Extract the (X, Y) coordinate from the center of the cell holding the provided text.  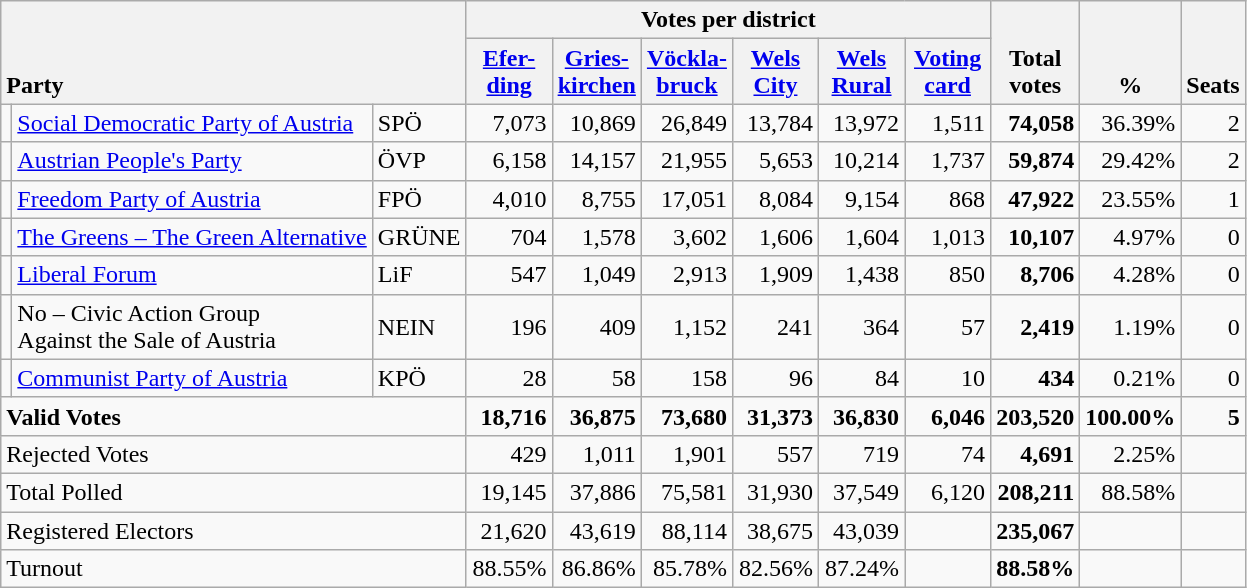
Registered Electors (234, 531)
KPÖ (419, 378)
58 (596, 378)
1,013 (948, 237)
43,619 (596, 531)
1,011 (596, 454)
87.24% (862, 569)
36,830 (862, 416)
4.28% (1130, 275)
88,114 (686, 531)
14,157 (596, 161)
Total Polled (234, 492)
The Greens – The Green Alternative (192, 237)
Turnout (234, 569)
37,549 (862, 492)
59,874 (1036, 161)
Gries-kirchen (596, 72)
8,755 (596, 199)
1,737 (948, 161)
235,067 (1036, 531)
13,784 (775, 123)
1.19% (1130, 326)
31,373 (775, 416)
547 (509, 275)
Austrian People's Party (192, 161)
1,606 (775, 237)
84 (862, 378)
1,152 (686, 326)
Votingcard (948, 72)
10,214 (862, 161)
4.97% (1130, 237)
Votes per district (728, 20)
WelsCity (775, 72)
6,158 (509, 161)
26,849 (686, 123)
37,886 (596, 492)
409 (596, 326)
Freedom Party of Austria (192, 199)
74 (948, 454)
704 (509, 237)
4,010 (509, 199)
85.78% (686, 569)
4,691 (1036, 454)
Valid Votes (234, 416)
Totalvotes (1036, 52)
No – Civic Action GroupAgainst the Sale of Austria (192, 326)
21,620 (509, 531)
47,922 (1036, 199)
10 (948, 378)
1,901 (686, 454)
10,107 (1036, 237)
1,438 (862, 275)
Rejected Votes (234, 454)
100.00% (1130, 416)
719 (862, 454)
% (1130, 52)
203,520 (1036, 416)
57 (948, 326)
88.55% (509, 569)
75,581 (686, 492)
2,913 (686, 275)
SPÖ (419, 123)
WelsRural (862, 72)
5,653 (775, 161)
23.55% (1130, 199)
8,084 (775, 199)
Social Democratic Party of Austria (192, 123)
NEIN (419, 326)
96 (775, 378)
2.25% (1130, 454)
31,930 (775, 492)
13,972 (862, 123)
73,680 (686, 416)
208,211 (1036, 492)
36.39% (1130, 123)
8,706 (1036, 275)
1,049 (596, 275)
74,058 (1036, 123)
Vöckla-bruck (686, 72)
1,909 (775, 275)
1,511 (948, 123)
5 (1213, 416)
LiF (419, 275)
158 (686, 378)
7,073 (509, 123)
1,578 (596, 237)
21,955 (686, 161)
0.21% (1130, 378)
434 (1036, 378)
868 (948, 199)
82.56% (775, 569)
GRÜNE (419, 237)
2,419 (1036, 326)
Seats (1213, 52)
241 (775, 326)
43,039 (862, 531)
6,120 (948, 492)
6,046 (948, 416)
ÖVP (419, 161)
Communist Party of Austria (192, 378)
429 (509, 454)
FPÖ (419, 199)
36,875 (596, 416)
18,716 (509, 416)
86.86% (596, 569)
1,604 (862, 237)
850 (948, 275)
1 (1213, 199)
Party (234, 52)
364 (862, 326)
9,154 (862, 199)
29.42% (1130, 161)
10,869 (596, 123)
28 (509, 378)
38,675 (775, 531)
Liberal Forum (192, 275)
17,051 (686, 199)
Efer-ding (509, 72)
19,145 (509, 492)
557 (775, 454)
196 (509, 326)
3,602 (686, 237)
